Detect which cell encompasses the target text, then output its (X, Y) center coordinate. 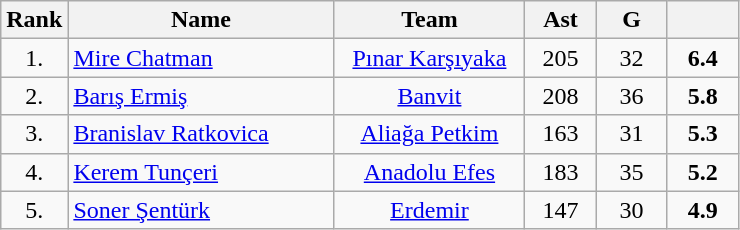
183 (560, 172)
5. (34, 210)
Mire Chatman (201, 58)
Aliağa Petkim (430, 134)
35 (632, 172)
Team (430, 20)
31 (632, 134)
Banvit (430, 96)
5.8 (702, 96)
163 (560, 134)
6.4 (702, 58)
Erdemir (430, 210)
Kerem Tunçeri (201, 172)
Barış Ermiş (201, 96)
G (632, 20)
Pınar Karşıyaka (430, 58)
36 (632, 96)
2. (34, 96)
Anadolu Efes (430, 172)
4. (34, 172)
1. (34, 58)
147 (560, 210)
205 (560, 58)
32 (632, 58)
Name (201, 20)
5.3 (702, 134)
208 (560, 96)
30 (632, 210)
Branislav Ratkovica (201, 134)
Ast (560, 20)
Rank (34, 20)
5.2 (702, 172)
3. (34, 134)
Soner Şentürk (201, 210)
4.9 (702, 210)
